Pinpoint the cell where the given text exists, returning its [x, y] midpoint coordinate. 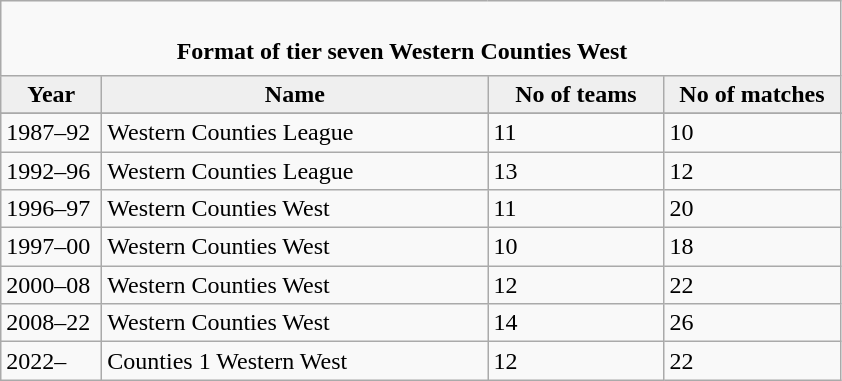
1997–00 [52, 247]
13 [576, 171]
1996–97 [52, 209]
2000–08 [52, 285]
2022– [52, 361]
1992–96 [52, 171]
14 [576, 323]
2008–22 [52, 323]
Counties 1 Western West [295, 361]
Name [295, 94]
18 [752, 247]
26 [752, 323]
20 [752, 209]
No of teams [576, 94]
Year [52, 94]
No of matches [752, 94]
1987–92 [52, 132]
